Search for the cell housing the specified text and yield its [x, y] center coordinate. 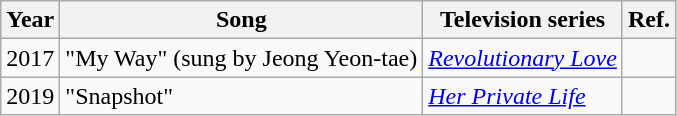
Ref. [648, 20]
Revolutionary Love [523, 58]
"Snapshot" [242, 96]
Year [30, 20]
2017 [30, 58]
"My Way" (sung by Jeong Yeon-tae) [242, 58]
2019 [30, 96]
Song [242, 20]
Her Private Life [523, 96]
Television series [523, 20]
